Determine the (X, Y) coordinate at the center of the cell enclosing the given text.  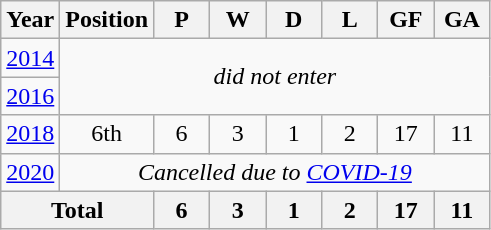
Position (107, 20)
2020 (30, 172)
GF (406, 20)
Year (30, 20)
2016 (30, 96)
P (182, 20)
GA (462, 20)
did not enter (275, 77)
L (350, 20)
Cancelled due to COVID-19 (275, 172)
2018 (30, 134)
Total (78, 210)
6th (107, 134)
2014 (30, 58)
D (294, 20)
W (238, 20)
